Capture the cell that displays the provided text and extract its [x, y] central coordinate. 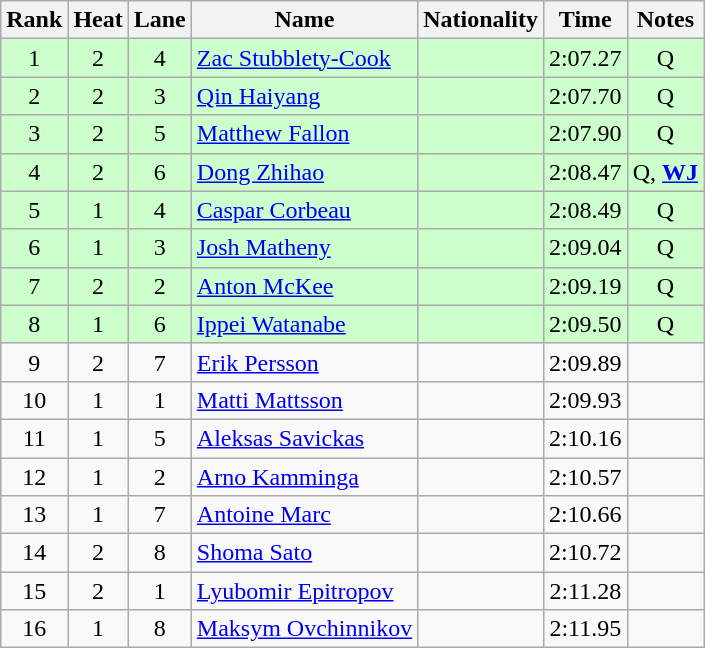
2:07.70 [585, 96]
Lyubomir Epitropov [304, 591]
Antoine Marc [304, 515]
Zac Stubblety-Cook [304, 58]
15 [34, 591]
2:09.93 [585, 400]
2:07.27 [585, 58]
Erik Persson [304, 362]
2:09.04 [585, 248]
Dong Zhihao [304, 172]
2:10.66 [585, 515]
Josh Matheny [304, 248]
2:10.57 [585, 477]
2:08.49 [585, 210]
2:09.89 [585, 362]
Anton McKee [304, 286]
Matthew Fallon [304, 134]
Arno Kamminga [304, 477]
10 [34, 400]
2:11.28 [585, 591]
2:09.50 [585, 324]
2:11.95 [585, 629]
Nationality [481, 20]
12 [34, 477]
Notes [665, 20]
Heat [98, 20]
9 [34, 362]
16 [34, 629]
Time [585, 20]
Q, WJ [665, 172]
13 [34, 515]
14 [34, 553]
2:08.47 [585, 172]
2:07.90 [585, 134]
11 [34, 438]
2:09.19 [585, 286]
2:10.72 [585, 553]
Shoma Sato [304, 553]
Rank [34, 20]
Lane [160, 20]
2:10.16 [585, 438]
Name [304, 20]
Qin Haiyang [304, 96]
Aleksas Savickas [304, 438]
Maksym Ovchinnikov [304, 629]
Matti Mattsson [304, 400]
Caspar Corbeau [304, 210]
Ippei Watanabe [304, 324]
